Search for the cell housing the specified text and yield its [X, Y] center coordinate. 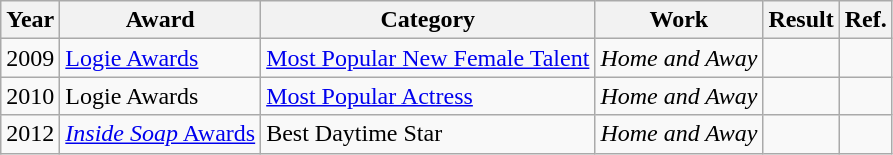
Inside Soap Awards [160, 134]
Category [428, 20]
Most Popular Actress [428, 96]
Result [801, 20]
2009 [30, 58]
2012 [30, 134]
Most Popular New Female Talent [428, 58]
Work [679, 20]
Ref. [866, 20]
2010 [30, 96]
Best Daytime Star [428, 134]
Award [160, 20]
Year [30, 20]
